Return the [x, y] coordinate for the center point of the cell that contains the specified text.  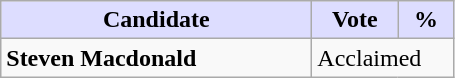
Steven Macdonald [156, 58]
Acclaimed [383, 58]
Vote [355, 20]
Candidate [156, 20]
% [426, 20]
